For the text-containing cell, return its midpoint in (x, y) coordinate format. 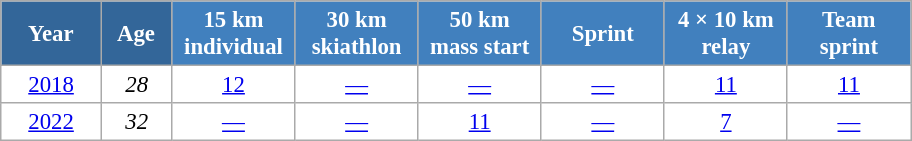
Year (52, 34)
2022 (52, 122)
50 km mass start (480, 34)
32 (136, 122)
30 km skiathlon (356, 34)
Team sprint (848, 34)
7 (726, 122)
28 (136, 85)
4 × 10 km relay (726, 34)
Age (136, 34)
2018 (52, 85)
12 (234, 85)
15 km individual (234, 34)
Sprint (602, 34)
